Return (x, y) of the center of cell containing provided text 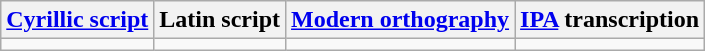
Latin script (220, 20)
Cyrillic script (78, 20)
IPA transcription (610, 20)
Modern orthography (400, 20)
